Provide the (X, Y) coordinate of the cell's center where the given text is located.  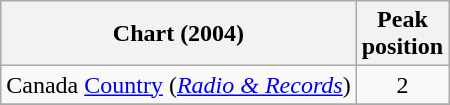
2 (402, 85)
Chart (2004) (178, 34)
Peakposition (402, 34)
Canada Country (Radio & Records) (178, 85)
